Determine the [x, y] coordinate at the center of the cell enclosing the given text.  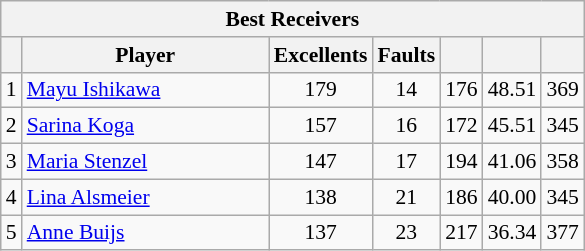
16 [406, 126]
Anne Buijs [146, 233]
40.00 [512, 197]
179 [321, 90]
172 [462, 126]
137 [321, 233]
Sarina Koga [146, 126]
369 [562, 90]
217 [462, 233]
186 [462, 197]
3 [12, 162]
358 [562, 162]
14 [406, 90]
36.34 [512, 233]
147 [321, 162]
Excellents [321, 55]
45.51 [512, 126]
4 [12, 197]
41.06 [512, 162]
194 [462, 162]
Faults [406, 55]
5 [12, 233]
138 [321, 197]
17 [406, 162]
Best Receivers [292, 19]
Maria Stenzel [146, 162]
48.51 [512, 90]
Mayu Ishikawa [146, 90]
23 [406, 233]
377 [562, 233]
Player [146, 55]
176 [462, 90]
1 [12, 90]
157 [321, 126]
Lina Alsmeier [146, 197]
21 [406, 197]
2 [12, 126]
